Identify which cell holds the provided text, then report its (x, y) central coordinate. 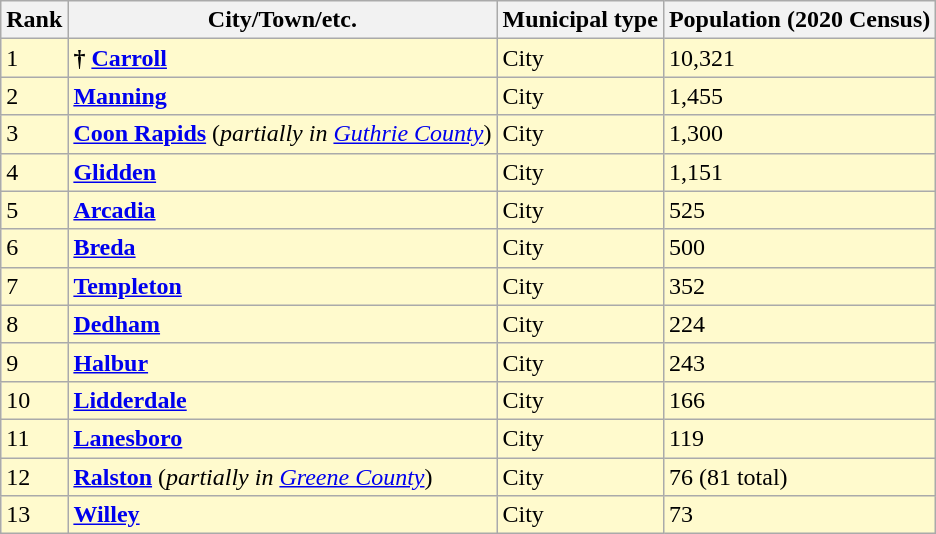
1,151 (799, 172)
2 (34, 96)
Ralston (partially in Greene County) (282, 477)
Lanesboro (282, 438)
352 (799, 286)
1,300 (799, 134)
1,455 (799, 96)
166 (799, 400)
10 (34, 400)
500 (799, 248)
1 (34, 58)
Arcadia (282, 210)
Glidden (282, 172)
City/Town/etc. (282, 20)
Municipal type (580, 20)
12 (34, 477)
13 (34, 515)
Rank (34, 20)
† Carroll (282, 58)
4 (34, 172)
9 (34, 362)
Manning (282, 96)
Breda (282, 248)
8 (34, 324)
Templeton (282, 286)
11 (34, 438)
525 (799, 210)
5 (34, 210)
243 (799, 362)
73 (799, 515)
Lidderdale (282, 400)
3 (34, 134)
Willey (282, 515)
Dedham (282, 324)
224 (799, 324)
7 (34, 286)
6 (34, 248)
Coon Rapids (partially in Guthrie County) (282, 134)
76 (81 total) (799, 477)
Halbur (282, 362)
Population (2020 Census) (799, 20)
10,321 (799, 58)
119 (799, 438)
